Extract the (X, Y) coordinate from the center of the cell holding the provided text.  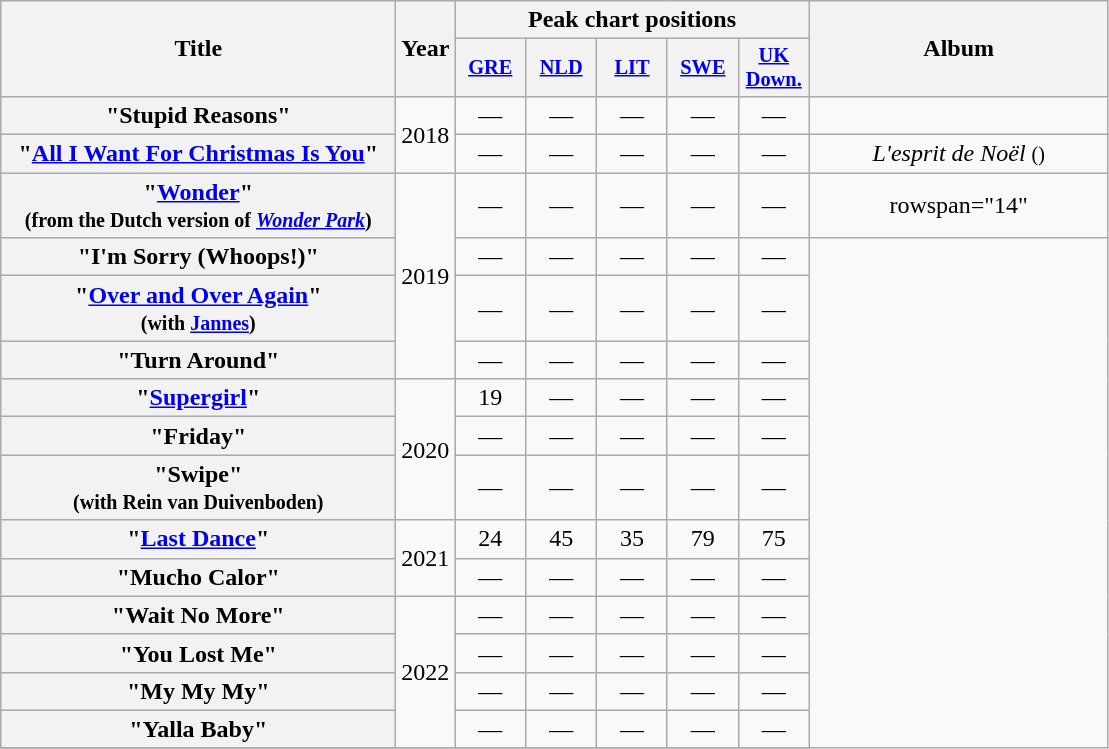
"Swipe"(with Rein van Duivenboden) (198, 488)
2022 (426, 672)
"Supergirl" (198, 398)
"Mucho Calor" (198, 577)
45 (562, 539)
"You Lost Me" (198, 653)
79 (702, 539)
"I'm Sorry (Whoops!)" (198, 257)
2018 (426, 134)
2021 (426, 558)
"Over and Over Again"(with Jannes) (198, 308)
19 (490, 398)
24 (490, 539)
Peak chart positions (632, 20)
Year (426, 49)
"Friday" (198, 436)
SWE (702, 68)
75 (774, 539)
"My My My" (198, 691)
UKDown. (774, 68)
"Yalla Baby" (198, 729)
"Stupid Reasons" (198, 115)
L'esprit de Noël () (958, 154)
"All I Want For Christmas Is You" (198, 154)
2019 (426, 276)
"Last Dance" (198, 539)
"Wait No More" (198, 615)
Album (958, 49)
"Turn Around" (198, 360)
"Wonder"(from the Dutch version of Wonder Park) (198, 206)
NLD (562, 68)
GRE (490, 68)
rowspan="14" (958, 206)
35 (632, 539)
2020 (426, 450)
Title (198, 49)
LIT (632, 68)
